For the text-containing cell, return its midpoint in (X, Y) coordinate format. 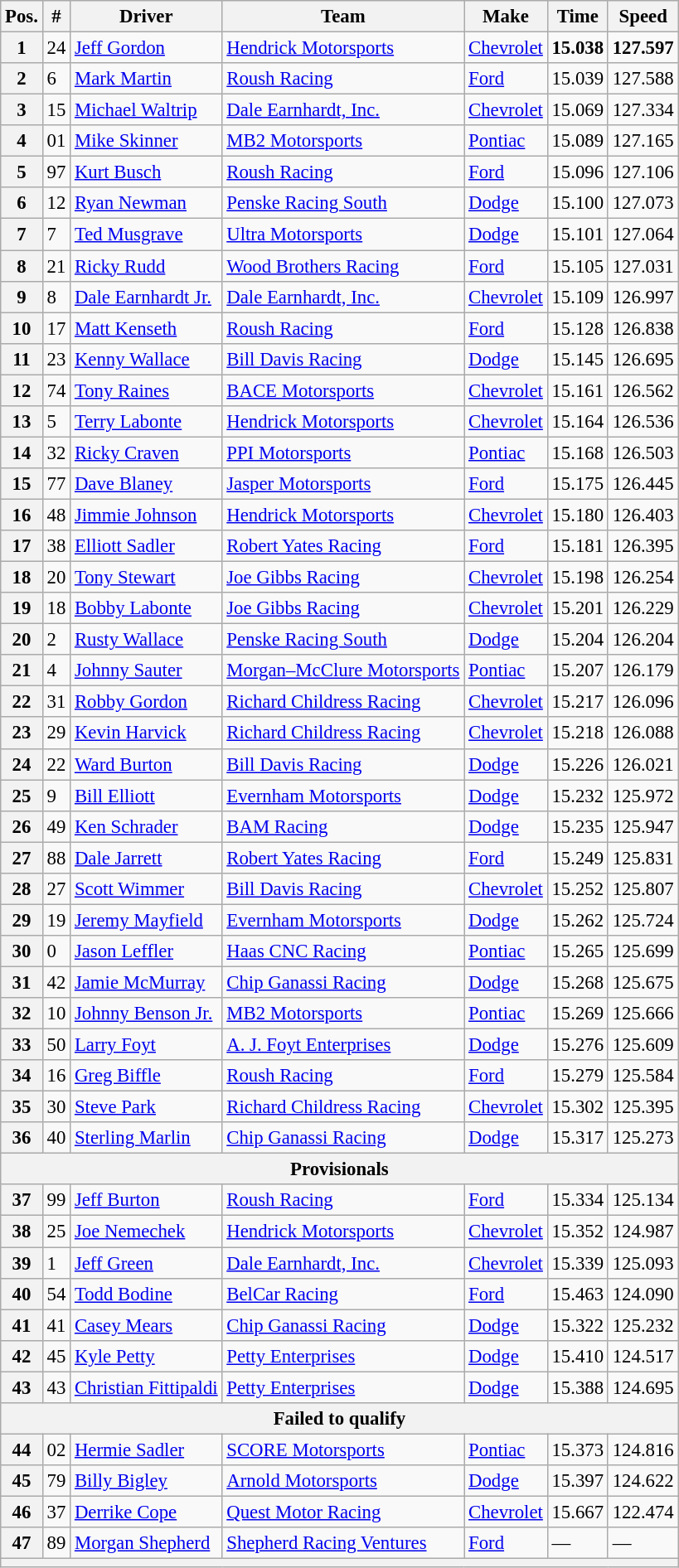
Kurt Busch (146, 172)
33 (22, 1045)
Jasper Motorsports (343, 484)
126.021 (643, 764)
Bill Elliott (146, 796)
125.807 (643, 889)
Dave Blaney (146, 484)
39 (22, 1263)
Driver (146, 17)
77 (56, 484)
Kenny Wallace (146, 359)
126.838 (643, 328)
15.207 (577, 670)
34 (22, 1076)
Sterling Marlin (146, 1138)
15.252 (577, 889)
126.395 (643, 546)
125.134 (643, 1201)
Dale Jarrett (146, 858)
Team (343, 17)
Haas CNC Racing (343, 951)
Ricky Rudd (146, 266)
99 (56, 1201)
124.695 (643, 1387)
BAM Racing (343, 826)
0 (56, 951)
15.145 (577, 359)
Billy Bigley (146, 1481)
36 (22, 1138)
15.317 (577, 1138)
Derrike Cope (146, 1512)
Jeff Green (146, 1263)
126.695 (643, 359)
Jeff Burton (146, 1201)
Steve Park (146, 1107)
15.352 (577, 1232)
127.106 (643, 172)
125.724 (643, 920)
Jamie McMurray (146, 982)
125.609 (643, 1045)
48 (56, 515)
Dale Earnhardt Jr. (146, 297)
54 (56, 1294)
Ted Musgrave (146, 235)
15.339 (577, 1263)
125.273 (643, 1138)
Time (577, 17)
Jimmie Johnson (146, 515)
Ward Burton (146, 764)
125.395 (643, 1107)
15.463 (577, 1294)
124.816 (643, 1449)
Todd Bodine (146, 1294)
Ricky Craven (146, 452)
47 (22, 1543)
126.229 (643, 608)
79 (56, 1481)
125.093 (643, 1263)
126.997 (643, 297)
46 (22, 1512)
15.226 (577, 764)
15.235 (577, 826)
15.322 (577, 1325)
125.584 (643, 1076)
Matt Kenseth (146, 328)
124.517 (643, 1356)
Johnny Sauter (146, 670)
15.218 (577, 733)
15.217 (577, 702)
126.536 (643, 422)
15.105 (577, 266)
15.410 (577, 1356)
127.597 (643, 48)
15.168 (577, 452)
15.038 (577, 48)
15.201 (577, 608)
122.474 (643, 1512)
28 (22, 889)
26 (22, 826)
126.403 (643, 515)
BACE Motorsports (343, 390)
Robby Gordon (146, 702)
Failed to qualify (340, 1419)
126.088 (643, 733)
Jeremy Mayfield (146, 920)
125.675 (643, 982)
15.204 (577, 640)
01 (56, 141)
127.064 (643, 235)
127.073 (643, 203)
Morgan Shepherd (146, 1543)
Kyle Petty (146, 1356)
A. J. Foyt Enterprises (343, 1045)
15.262 (577, 920)
126.254 (643, 578)
15.232 (577, 796)
15.249 (577, 858)
SCORE Motorsports (343, 1449)
15.276 (577, 1045)
Shepherd Racing Ventures (343, 1543)
126.204 (643, 640)
126.179 (643, 670)
Christian Fittipaldi (146, 1387)
15.096 (577, 172)
15.128 (577, 328)
15.397 (577, 1481)
Mark Martin (146, 79)
15.175 (577, 484)
15.180 (577, 515)
50 (56, 1045)
Scott Wimmer (146, 889)
02 (56, 1449)
# (56, 17)
124.987 (643, 1232)
15.181 (577, 546)
Elliott Sadler (146, 546)
Ken Schrader (146, 826)
15.667 (577, 1512)
13 (22, 422)
15.265 (577, 951)
15.164 (577, 422)
Rusty Wallace (146, 640)
Speed (643, 17)
15.100 (577, 203)
88 (56, 858)
127.334 (643, 110)
PPI Motorsports (343, 452)
15.109 (577, 297)
BelCar Racing (343, 1294)
49 (56, 826)
Ryan Newman (146, 203)
Johnny Benson Jr. (146, 1014)
125.666 (643, 1014)
125.232 (643, 1325)
127.588 (643, 79)
125.831 (643, 858)
124.090 (643, 1294)
11 (22, 359)
Arnold Motorsports (343, 1481)
15.089 (577, 141)
127.165 (643, 141)
15.039 (577, 79)
126.503 (643, 452)
Jason Leffler (146, 951)
Jeff Gordon (146, 48)
Provisionals (340, 1169)
14 (22, 452)
Michael Waltrip (146, 110)
15.069 (577, 110)
125.699 (643, 951)
126.096 (643, 702)
Greg Biffle (146, 1076)
15.373 (577, 1449)
125.947 (643, 826)
126.445 (643, 484)
124.622 (643, 1481)
Kevin Harvick (146, 733)
15.388 (577, 1387)
126.562 (643, 390)
Morgan–McClure Motorsports (343, 670)
89 (56, 1543)
Hermie Sadler (146, 1449)
44 (22, 1449)
Wood Brothers Racing (343, 266)
127.031 (643, 266)
3 (22, 110)
15.269 (577, 1014)
Joe Nemechek (146, 1232)
Pos. (22, 17)
Bobby Labonte (146, 608)
Larry Foyt (146, 1045)
15.279 (577, 1076)
97 (56, 172)
125.972 (643, 796)
Make (506, 17)
Ultra Motorsports (343, 235)
Tony Stewart (146, 578)
35 (22, 1107)
Mike Skinner (146, 141)
15.198 (577, 578)
Quest Motor Racing (343, 1512)
15.101 (577, 235)
15.268 (577, 982)
15.302 (577, 1107)
74 (56, 390)
Terry Labonte (146, 422)
15.161 (577, 390)
Tony Raines (146, 390)
15.334 (577, 1201)
Casey Mears (146, 1325)
